Identify which cell holds the provided text, then report its [x, y] central coordinate. 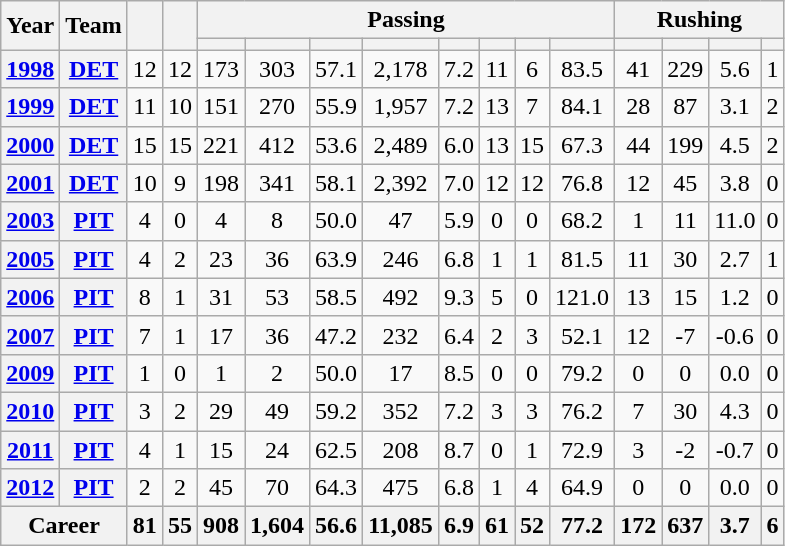
9.3 [458, 297]
53.6 [336, 145]
72.9 [582, 449]
199 [686, 145]
44 [638, 145]
62.5 [336, 449]
87 [686, 107]
5.6 [735, 69]
70 [278, 488]
2,489 [401, 145]
2.7 [735, 259]
2003 [30, 221]
121.0 [582, 297]
29 [220, 411]
64.9 [582, 488]
198 [220, 183]
3.7 [735, 526]
412 [278, 145]
2,178 [401, 69]
77.2 [582, 526]
2001 [30, 183]
246 [401, 259]
47.2 [336, 335]
59.2 [336, 411]
81.5 [582, 259]
68.2 [582, 221]
4.5 [735, 145]
341 [278, 183]
Team [94, 26]
64.3 [336, 488]
270 [278, 107]
2010 [30, 411]
1999 [30, 107]
2006 [30, 297]
151 [220, 107]
58.1 [336, 183]
208 [401, 449]
2011 [30, 449]
492 [401, 297]
28 [638, 107]
55 [180, 526]
57.1 [336, 69]
908 [220, 526]
52 [532, 526]
11.0 [735, 221]
79.2 [582, 373]
55.9 [336, 107]
53 [278, 297]
1998 [30, 69]
76.2 [582, 411]
173 [220, 69]
Rushing [700, 20]
172 [638, 526]
67.3 [582, 145]
41 [638, 69]
24 [278, 449]
6.4 [458, 335]
58.5 [336, 297]
81 [144, 526]
2009 [30, 373]
-7 [686, 335]
9 [180, 183]
229 [686, 69]
221 [220, 145]
8.5 [458, 373]
-2 [686, 449]
8.7 [458, 449]
83.5 [582, 69]
2012 [30, 488]
7.0 [458, 183]
61 [496, 526]
Year [30, 26]
6.9 [458, 526]
76.8 [582, 183]
1,604 [278, 526]
63.9 [336, 259]
49 [278, 411]
1,957 [401, 107]
4.3 [735, 411]
23 [220, 259]
2005 [30, 259]
232 [401, 335]
3.8 [735, 183]
6.0 [458, 145]
-0.7 [735, 449]
Career [64, 526]
84.1 [582, 107]
2000 [30, 145]
303 [278, 69]
47 [401, 221]
Passing [406, 20]
2007 [30, 335]
2,392 [401, 183]
56.6 [336, 526]
31 [220, 297]
11,085 [401, 526]
475 [401, 488]
-0.6 [735, 335]
5.9 [458, 221]
5 [496, 297]
637 [686, 526]
1.2 [735, 297]
3.1 [735, 107]
52.1 [582, 335]
352 [401, 411]
